Search for the cell housing the specified text and yield its [x, y] center coordinate. 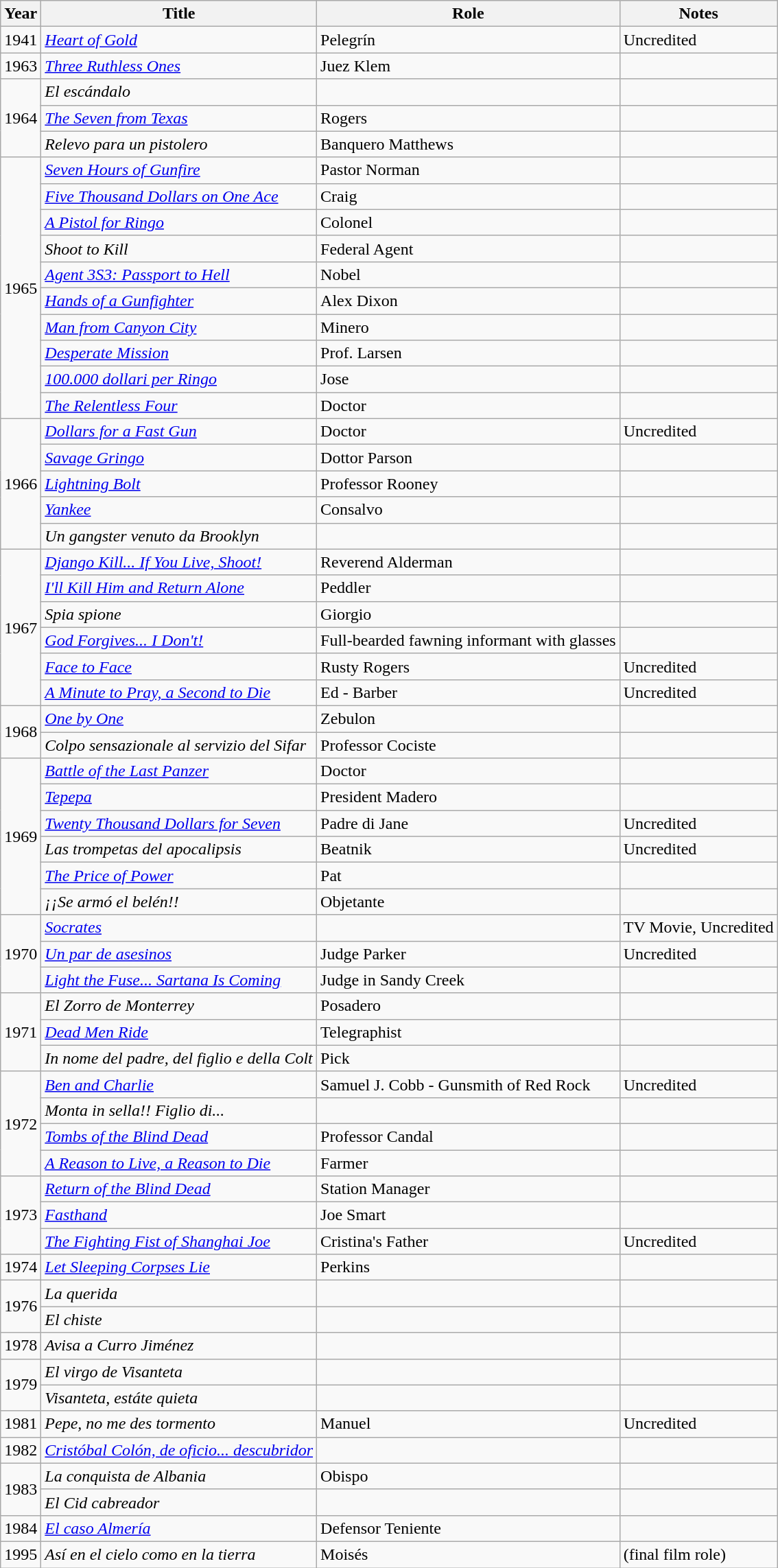
Federal Agent [469, 248]
Colonel [469, 222]
Cristina's Father [469, 1241]
Un gangster venuto da Brooklyn [179, 536]
Defensor Teniente [469, 1528]
Beatnik [469, 850]
Objetante [469, 902]
1965 [21, 288]
Alex Dixon [469, 301]
1964 [21, 118]
Pick [469, 1058]
1978 [21, 1346]
Notes [698, 14]
TV Movie, Uncredited [698, 928]
The Seven from Texas [179, 118]
1970 [21, 954]
El Cid cabreador [179, 1502]
Dottor Parson [469, 458]
Minero [469, 327]
Craig [469, 196]
Giorgio [469, 614]
1984 [21, 1528]
1974 [21, 1267]
God Forgives... I Don't! [179, 640]
(final film role) [698, 1554]
El Zorro de Monterrey [179, 1006]
Battle of the Last Panzer [179, 771]
Posadero [469, 1006]
Zebulon [469, 718]
1995 [21, 1554]
One by One [179, 718]
The Price of Power [179, 876]
1982 [21, 1450]
Shoot to Kill [179, 248]
Reverend Alderman [469, 562]
Role [469, 14]
Station Manager [469, 1189]
Padre di Jane [469, 823]
1941 [21, 40]
Savage Gringo [179, 458]
La querida [179, 1294]
Let Sleeping Corpses Lie [179, 1267]
Agent 3S3: Passport to Hell [179, 274]
¡¡Se armó el belén!! [179, 902]
El caso Almería [179, 1528]
Twenty Thousand Dollars for Seven [179, 823]
Three Ruthless Ones [179, 66]
Pat [469, 876]
Joe Smart [469, 1215]
Pastor Norman [469, 170]
1972 [21, 1123]
1969 [21, 836]
Professor Candal [469, 1136]
Title [179, 14]
Monta in sella!! Figlio di... [179, 1110]
Juez Klem [469, 66]
El virgo de Visanteta [179, 1372]
I'll Kill Him and Return Alone [179, 588]
Professor Rooney [469, 484]
Full-bearded fawning informant with glasses [469, 640]
Yankee [179, 510]
Tepepa [179, 797]
A Reason to Live, a Reason to Die [179, 1163]
Lightning Bolt [179, 484]
Obispo [469, 1476]
In nome del padre, del figlio e della Colt [179, 1058]
The Relentless Four [179, 406]
Jose [469, 379]
Así en el cielo como en la tierra [179, 1554]
Un par de asesinos [179, 954]
1981 [21, 1424]
The Fighting Fist of Shanghai Joe [179, 1241]
A Minute to Pray, a Second to Die [179, 692]
Samuel J. Cobb - Gunsmith of Red Rock [469, 1084]
Year [21, 14]
El chiste [179, 1320]
1971 [21, 1032]
1966 [21, 484]
1967 [21, 627]
Return of the Blind Dead [179, 1189]
1973 [21, 1215]
Judge Parker [469, 954]
Nobel [469, 274]
Visanteta, estáte quieta [179, 1398]
Dollars for a Fast Gun [179, 432]
Professor Cociste [469, 745]
Django Kill... If You Live, Shoot! [179, 562]
Manuel [469, 1424]
Prof. Larsen [469, 353]
Desperate Mission [179, 353]
1976 [21, 1307]
Spia spione [179, 614]
Man from Canyon City [179, 327]
Peddler [469, 588]
Rusty Rogers [469, 666]
Moisés [469, 1554]
El escándalo [179, 92]
Judge in Sandy Creek [469, 980]
Hands of a Gunfighter [179, 301]
Light the Fuse... Sartana Is Coming [179, 980]
Banquero Matthews [469, 144]
Socrates [179, 928]
Ben and Charlie [179, 1084]
Pepe, no me des tormento [179, 1424]
A Pistol for Ringo [179, 222]
Telegraphist [469, 1032]
Colpo sensazionale al servizio del Sifar [179, 745]
Consalvo [469, 510]
President Madero [469, 797]
Farmer [469, 1163]
Pelegrín [469, 40]
Face to Face [179, 666]
Cristóbal Colón, de oficio... descubridor [179, 1450]
Relevo para un pistolero [179, 144]
Las trompetas del apocalipsis [179, 850]
La conquista de Albania [179, 1476]
1979 [21, 1385]
Five Thousand Dollars on One Ace [179, 196]
Heart of Gold [179, 40]
1968 [21, 732]
Tombs of the Blind Dead [179, 1136]
Avisa a Curro Jiménez [179, 1346]
100.000 dollari per Ringo [179, 379]
Perkins [469, 1267]
Dead Men Ride [179, 1032]
Rogers [469, 118]
Ed - Barber [469, 692]
1963 [21, 66]
1983 [21, 1489]
Seven Hours of Gunfire [179, 170]
Fasthand [179, 1215]
